Locate the cell with the specified text and output its (x, y) center coordinate. 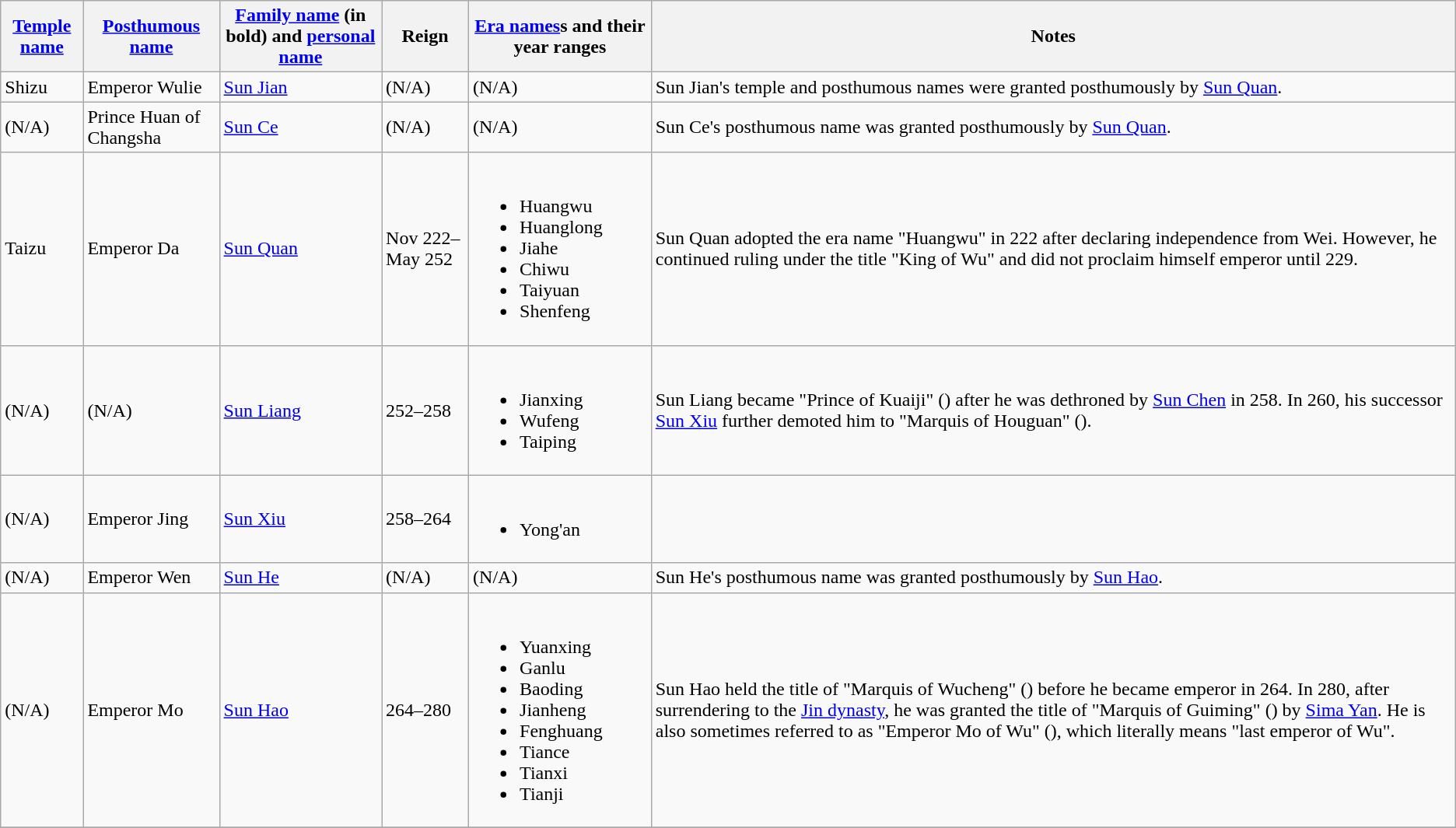
Sun Ce (300, 128)
Family name (in bold) and personal name (300, 37)
Jianxing Wufeng Taiping (560, 411)
Sun Jian (300, 87)
Yong'an (560, 519)
Emperor Wulie (151, 87)
Sun He's posthumous name was granted posthumously by Sun Hao. (1053, 578)
Sun Liang (300, 411)
Yuanxing Ganlu Baoding Jianheng Fenghuang Tiance Tianxi Tianji (560, 710)
Sun He (300, 578)
Notes (1053, 37)
Taizu (42, 249)
Emperor Da (151, 249)
Shizu (42, 87)
Posthumous name (151, 37)
Prince Huan of Changsha (151, 128)
Huangwu Huanglong Jiahe Chiwu Taiyuan Shenfeng (560, 249)
Reign (425, 37)
Sun Quan (300, 249)
Sun Ce's posthumous name was granted posthumously by Sun Quan. (1053, 128)
Sun Hao (300, 710)
Nov 222– May 252 (425, 249)
258–264 (425, 519)
252–258 (425, 411)
Era namess and their year ranges (560, 37)
Emperor Mo (151, 710)
Emperor Jing (151, 519)
Sun Jian's temple and posthumous names were granted posthumously by Sun Quan. (1053, 87)
Emperor Wen (151, 578)
Temple name (42, 37)
264–280 (425, 710)
Sun Xiu (300, 519)
